Return [x, y] of the center of cell containing provided text 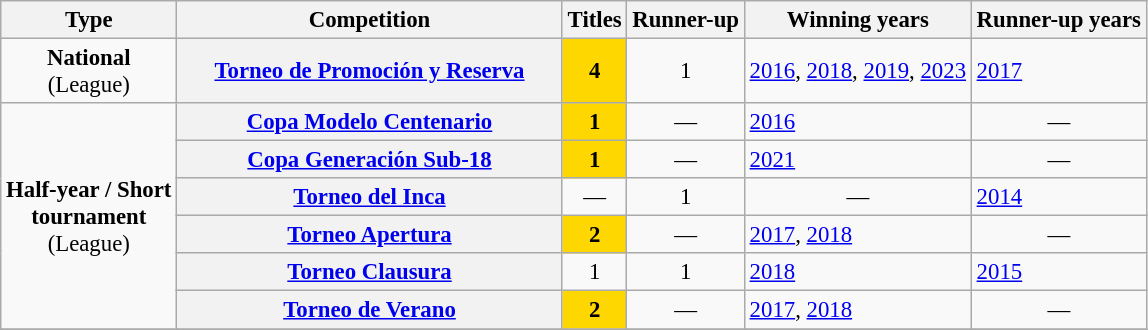
2017 [1058, 72]
Runner-up [686, 20]
2018 [858, 273]
National(League) [89, 72]
Half-year / Shorttournament(League) [89, 216]
2016 [858, 122]
Runner-up years [1058, 20]
Torneo de Promoción y Reserva [370, 72]
Torneo Clausura [370, 273]
4 [594, 72]
Type [89, 20]
Winning years [858, 20]
Copa Generación Sub-18 [370, 160]
Copa Modelo Centenario [370, 122]
Torneo Apertura [370, 235]
2021 [858, 160]
Titles [594, 20]
2016, 2018, 2019, 2023 [858, 72]
2015 [1058, 273]
Torneo del Inca [370, 197]
2014 [1058, 197]
Competition [370, 20]
Torneo de Verano [370, 310]
